Scan for the cell matching the given text and deliver its (x, y) coordinate at center. 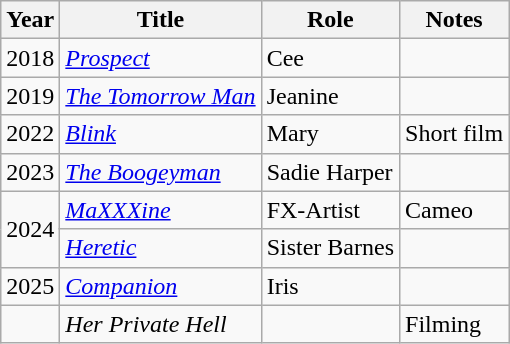
Role (330, 20)
Cameo (454, 210)
FX-Artist (330, 210)
2025 (30, 286)
Short film (454, 134)
Jeanine (330, 96)
2024 (30, 229)
Heretic (160, 248)
The Tomorrow Man (160, 96)
Sadie Harper (330, 172)
Sister Barnes (330, 248)
2022 (30, 134)
Her Private Hell (160, 324)
Companion (160, 286)
Title (160, 20)
Blink (160, 134)
The Boogeyman (160, 172)
Iris (330, 286)
2018 (30, 58)
Mary (330, 134)
Year (30, 20)
Cee (330, 58)
2023 (30, 172)
MaXXXine (160, 210)
2019 (30, 96)
Filming (454, 324)
Notes (454, 20)
Prospect (160, 58)
